From the cell containing the given text, extract its center point as [x, y] coordinate. 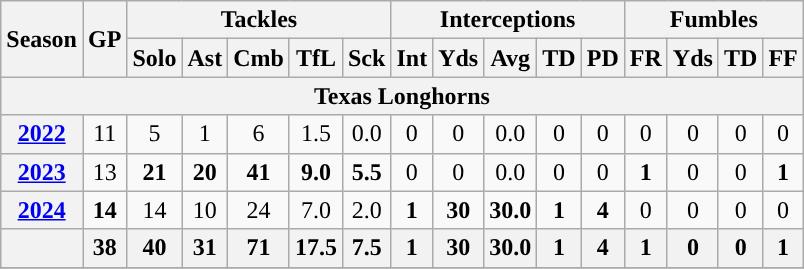
Sck [366, 58]
Int [412, 58]
2024 [42, 210]
FR [646, 58]
20 [205, 172]
FF [783, 58]
PD [602, 58]
Texas Longhorns [402, 96]
38 [104, 248]
Cmb [259, 58]
2.0 [366, 210]
Ast [205, 58]
6 [259, 134]
5.5 [366, 172]
Fumbles [714, 20]
5 [154, 134]
TfL [316, 58]
71 [259, 248]
Avg [510, 58]
Interceptions [508, 20]
Season [42, 39]
17.5 [316, 248]
21 [154, 172]
13 [104, 172]
7.5 [366, 248]
41 [259, 172]
7.0 [316, 210]
9.0 [316, 172]
GP [104, 39]
11 [104, 134]
2023 [42, 172]
2022 [42, 134]
40 [154, 248]
Solo [154, 58]
31 [205, 248]
1.5 [316, 134]
Tackles [259, 20]
10 [205, 210]
24 [259, 210]
